From the cell containing the given text, extract its center point as (x, y) coordinate. 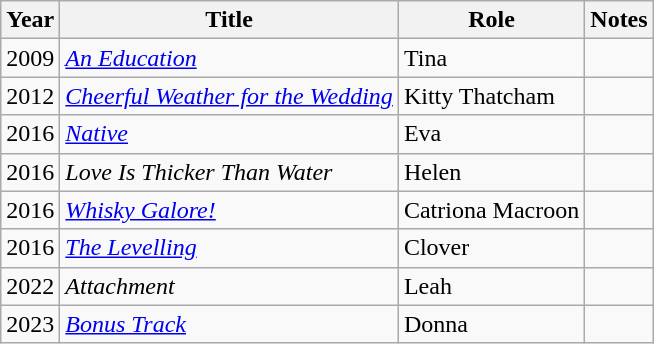
Attachment (230, 286)
Role (491, 20)
2023 (30, 324)
An Education (230, 58)
Donna (491, 324)
2022 (30, 286)
2009 (30, 58)
Kitty Thatcham (491, 96)
Clover (491, 248)
Eva (491, 134)
Catriona Macroon (491, 210)
Native (230, 134)
Year (30, 20)
The Levelling (230, 248)
Leah (491, 286)
Whisky Galore! (230, 210)
Helen (491, 172)
2012 (30, 96)
Title (230, 20)
Tina (491, 58)
Bonus Track (230, 324)
Cheerful Weather for the Wedding (230, 96)
Notes (619, 20)
Love Is Thicker Than Water (230, 172)
